From the cell containing the given text, extract its center point as (X, Y) coordinate. 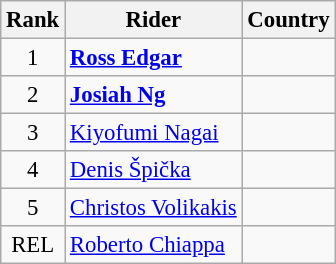
Rider (154, 20)
Christos Volikakis (154, 208)
Country (288, 20)
Josiah Ng (154, 95)
5 (33, 208)
1 (33, 58)
Kiyofumi Nagai (154, 133)
Roberto Chiappa (154, 245)
Denis Špička (154, 170)
3 (33, 133)
Ross Edgar (154, 58)
2 (33, 95)
Rank (33, 20)
4 (33, 170)
REL (33, 245)
